For the text-containing cell, return its midpoint in (X, Y) coordinate format. 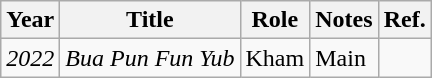
Title (150, 20)
Notes (344, 20)
Main (344, 58)
Year (30, 20)
Ref. (404, 20)
Kham (275, 58)
Bua Pun Fun Yub (150, 58)
Role (275, 20)
2022 (30, 58)
